Return (x, y) of the center of cell containing provided text 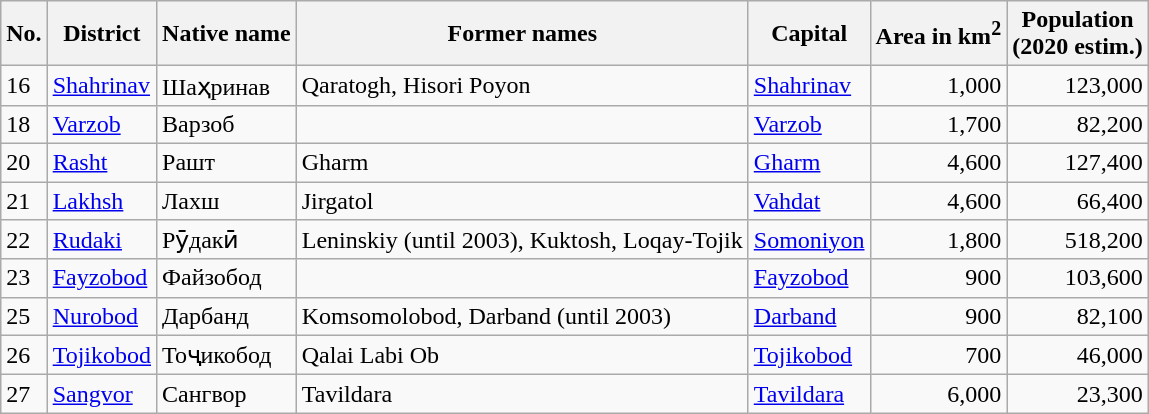
Варзоб (227, 124)
Файзобод (227, 278)
82,100 (1078, 316)
1,000 (938, 86)
66,400 (1078, 201)
Rudaki (102, 240)
127,400 (1078, 162)
Дарбанд (227, 316)
Former names (522, 34)
25 (24, 316)
23,300 (1078, 394)
Nurobod (102, 316)
46,000 (1078, 355)
Рашт (227, 162)
Шаҳринав (227, 86)
Capital (809, 34)
123,000 (1078, 86)
1,800 (938, 240)
23 (24, 278)
Darband (809, 316)
18 (24, 124)
Qaratogh, Hisori Poyon (522, 86)
Population(2020 estim.) (1078, 34)
1,700 (938, 124)
Sangvor (102, 394)
No. (24, 34)
Рӯдакӣ (227, 240)
Тоҷикобод (227, 355)
Native name (227, 34)
Somoniyon (809, 240)
22 (24, 240)
Komsomolobod, Darband (until 2003) (522, 316)
Сангвор (227, 394)
Leninskiy (until 2003), Kuktosh, Loqay-Tojik (522, 240)
6,000 (938, 394)
103,600 (1078, 278)
Qalai Labi Ob (522, 355)
20 (24, 162)
Vahdat (809, 201)
26 (24, 355)
27 (24, 394)
Лахш (227, 201)
700 (938, 355)
Lakhsh (102, 201)
District (102, 34)
82,200 (1078, 124)
16 (24, 86)
Area in km2 (938, 34)
21 (24, 201)
Rasht (102, 162)
Jirgatol (522, 201)
518,200 (1078, 240)
